Return the [X, Y] coordinate for the center point of the cell that contains the specified text.  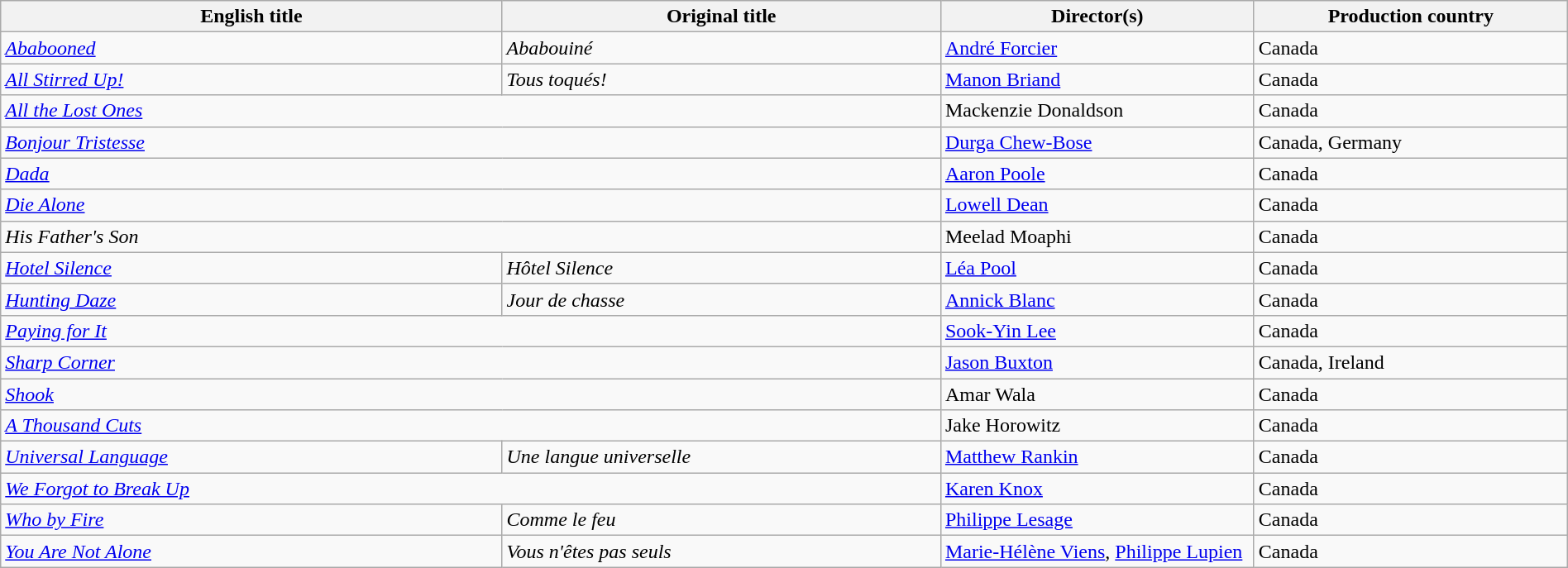
Who by Fire [251, 520]
André Forcier [1097, 48]
Marie-Hélène Viens, Philippe Lupien [1097, 551]
Sharp Corner [471, 362]
A Thousand Cuts [471, 426]
English title [251, 17]
All Stirred Up! [251, 79]
Karen Knox [1097, 489]
Dada [471, 174]
Vous n'êtes pas seuls [721, 551]
Shook [471, 394]
Durga Chew-Bose [1097, 142]
Lowell Dean [1097, 205]
Philippe Lesage [1097, 520]
Canada, Germany [1411, 142]
Universal Language [251, 457]
Meelad Moaphi [1097, 236]
Une langue universelle [721, 457]
Ababouiné [721, 48]
Hôtel Silence [721, 268]
Hunting Daze [251, 299]
Léa Pool [1097, 268]
Canada, Ireland [1411, 362]
Director(s) [1097, 17]
Original title [721, 17]
Jason Buxton [1097, 362]
Paying for It [471, 331]
Comme le feu [721, 520]
Matthew Rankin [1097, 457]
Bonjour Tristesse [471, 142]
Production country [1411, 17]
Die Alone [471, 205]
Aaron Poole [1097, 174]
You Are Not Alone [251, 551]
All the Lost Ones [471, 111]
We Forgot to Break Up [471, 489]
Tous toqués! [721, 79]
Manon Briand [1097, 79]
Mackenzie Donaldson [1097, 111]
Jour de chasse [721, 299]
Jake Horowitz [1097, 426]
Hotel Silence [251, 268]
Annick Blanc [1097, 299]
Ababooned [251, 48]
Amar Wala [1097, 394]
Sook-Yin Lee [1097, 331]
His Father's Son [471, 236]
